Detect which cell encompasses the target text, then output its [x, y] center coordinate. 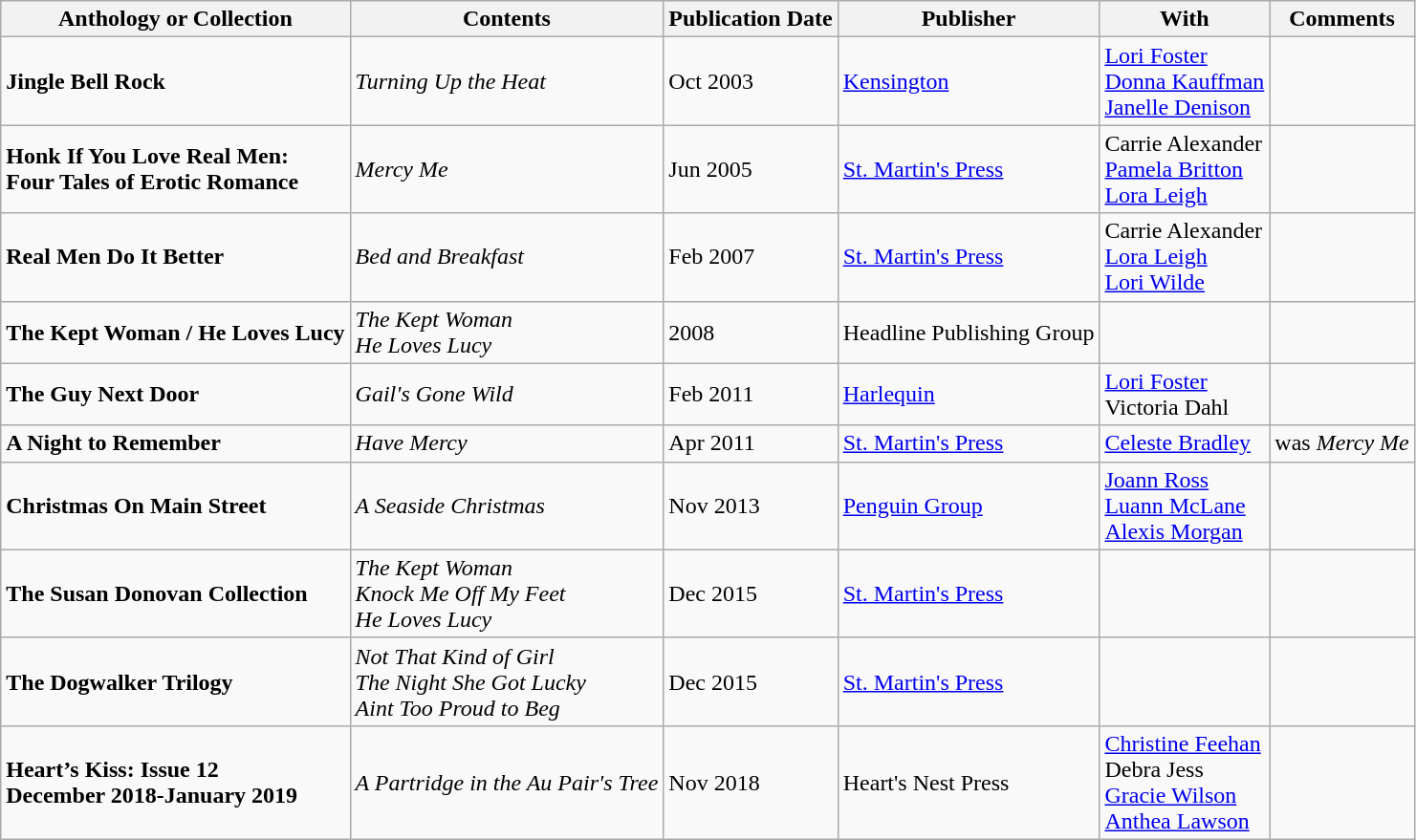
Heart’s Kiss: Issue 12December 2018-January 2019 [176, 782]
Anthology or Collection [176, 19]
Mercy Me [507, 169]
Nov 2013 [751, 506]
The Guy Next Door [176, 394]
Carrie AlexanderPamela BrittonLora Leigh [1185, 169]
Contents [507, 19]
2008 [751, 333]
A Partridge in the Au Pair's Tree [507, 782]
Penguin Group [969, 506]
Jun 2005 [751, 169]
Christine FeehanDebra JessGracie WilsonAnthea Lawson [1185, 782]
Gail's Gone Wild [507, 394]
Not That Kind of GirlThe Night She Got LuckyAint Too Proud to Beg [507, 681]
Kensington [969, 81]
A Night to Remember [176, 443]
Comments [1342, 19]
Turning Up the Heat [507, 81]
Bed and Breakfast [507, 257]
Celeste Bradley [1185, 443]
Feb 2007 [751, 257]
A Seaside Christmas [507, 506]
Honk If You Love Real Men:Four Tales of Erotic Romance [176, 169]
Carrie AlexanderLora LeighLori Wilde [1185, 257]
Publisher [969, 19]
Publication Date [751, 19]
The Susan Donovan Collection [176, 593]
Lori FosterVictoria Dahl [1185, 394]
The Kept WomanKnock Me Off My FeetHe Loves Lucy [507, 593]
Feb 2011 [751, 394]
Harlequin [969, 394]
Real Men Do It Better [176, 257]
Headline Publishing Group [969, 333]
Christmas On Main Street [176, 506]
Apr 2011 [751, 443]
Jingle Bell Rock [176, 81]
The Kept WomanHe Loves Lucy [507, 333]
Joann RossLuann McLaneAlexis Morgan [1185, 506]
The Dogwalker Trilogy [176, 681]
The Kept Woman / He Loves Lucy [176, 333]
Oct 2003 [751, 81]
Have Mercy [507, 443]
With [1185, 19]
Nov 2018 [751, 782]
Lori FosterDonna KauffmanJanelle Denison [1185, 81]
Heart's Nest Press [969, 782]
was Mercy Me [1342, 443]
